Capture the cell that displays the provided text and extract its (X, Y) central coordinate. 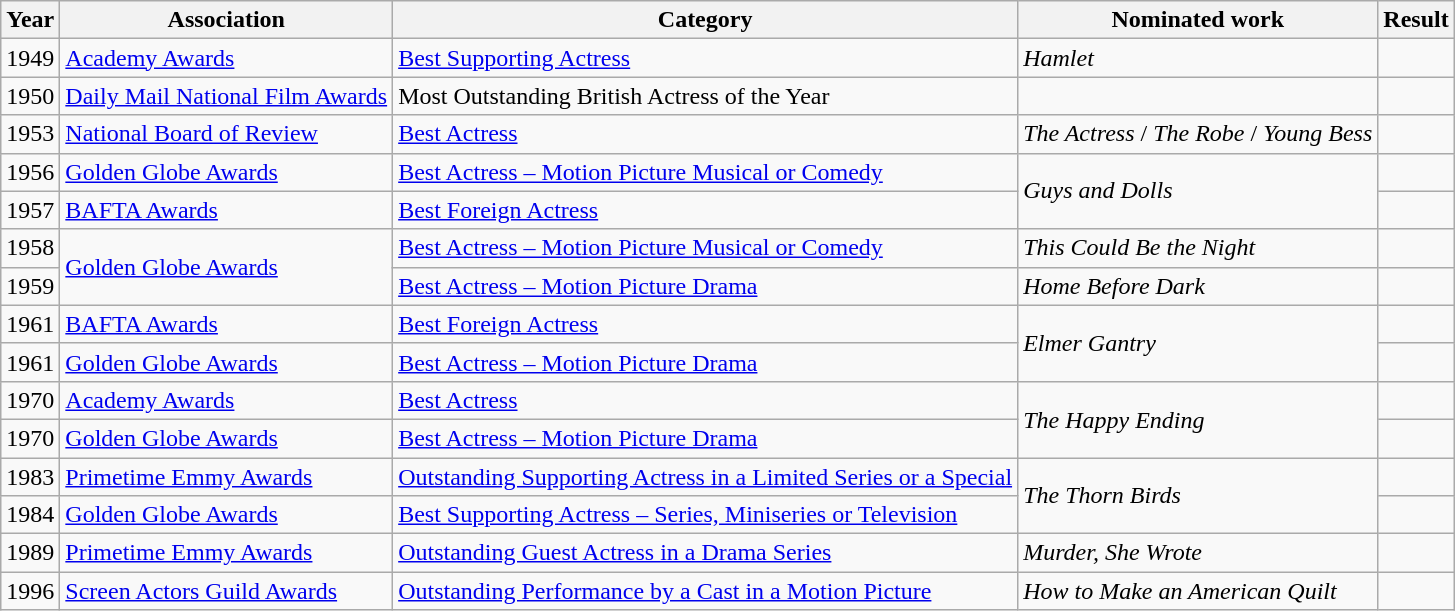
1953 (30, 134)
Home Before Dark (1198, 286)
Elmer Gantry (1198, 343)
National Board of Review (226, 134)
Best Supporting Actress (706, 58)
Guys and Dolls (1198, 191)
The Actress / The Robe / Young Bess (1198, 134)
1950 (30, 96)
Outstanding Performance by a Cast in a Motion Picture (706, 591)
1956 (30, 172)
Most Outstanding British Actress of the Year (706, 96)
1949 (30, 58)
1958 (30, 248)
Outstanding Guest Actress in a Drama Series (706, 553)
Best Supporting Actress – Series, Miniseries or Television (706, 515)
Murder, She Wrote (1198, 553)
1984 (30, 515)
Year (30, 20)
1959 (30, 286)
Association (226, 20)
This Could Be the Night (1198, 248)
The Thorn Birds (1198, 496)
1996 (30, 591)
1983 (30, 477)
Hamlet (1198, 58)
Category (706, 20)
Outstanding Supporting Actress in a Limited Series or a Special (706, 477)
1957 (30, 210)
How to Make an American Quilt (1198, 591)
Screen Actors Guild Awards (226, 591)
1989 (30, 553)
Nominated work (1198, 20)
The Happy Ending (1198, 419)
Result (1416, 20)
Daily Mail National Film Awards (226, 96)
